Detect which cell encompasses the target text, then output its (x, y) center coordinate. 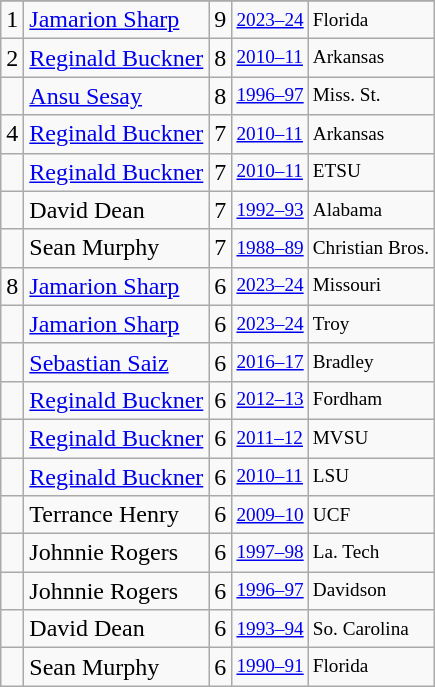
LSU (370, 477)
1993–94 (270, 629)
Davidson (370, 591)
1988–89 (270, 248)
Troy (370, 324)
La. Tech (370, 553)
Ansu Sesay (116, 96)
Bradley (370, 362)
4 (12, 134)
1997–98 (270, 553)
2011–12 (270, 438)
2016–17 (270, 362)
ETSU (370, 172)
MVSU (370, 438)
Sebastian Saiz (116, 362)
UCF (370, 515)
1992–93 (270, 210)
2 (12, 58)
Missouri (370, 286)
9 (220, 20)
Christian Bros. (370, 248)
Fordham (370, 400)
So. Carolina (370, 629)
2012–13 (270, 400)
Alabama (370, 210)
2009–10 (270, 515)
Terrance Henry (116, 515)
1990–91 (270, 667)
1 (12, 20)
Miss. St. (370, 96)
